Pinpoint the cell where the given text exists, returning its [x, y] midpoint coordinate. 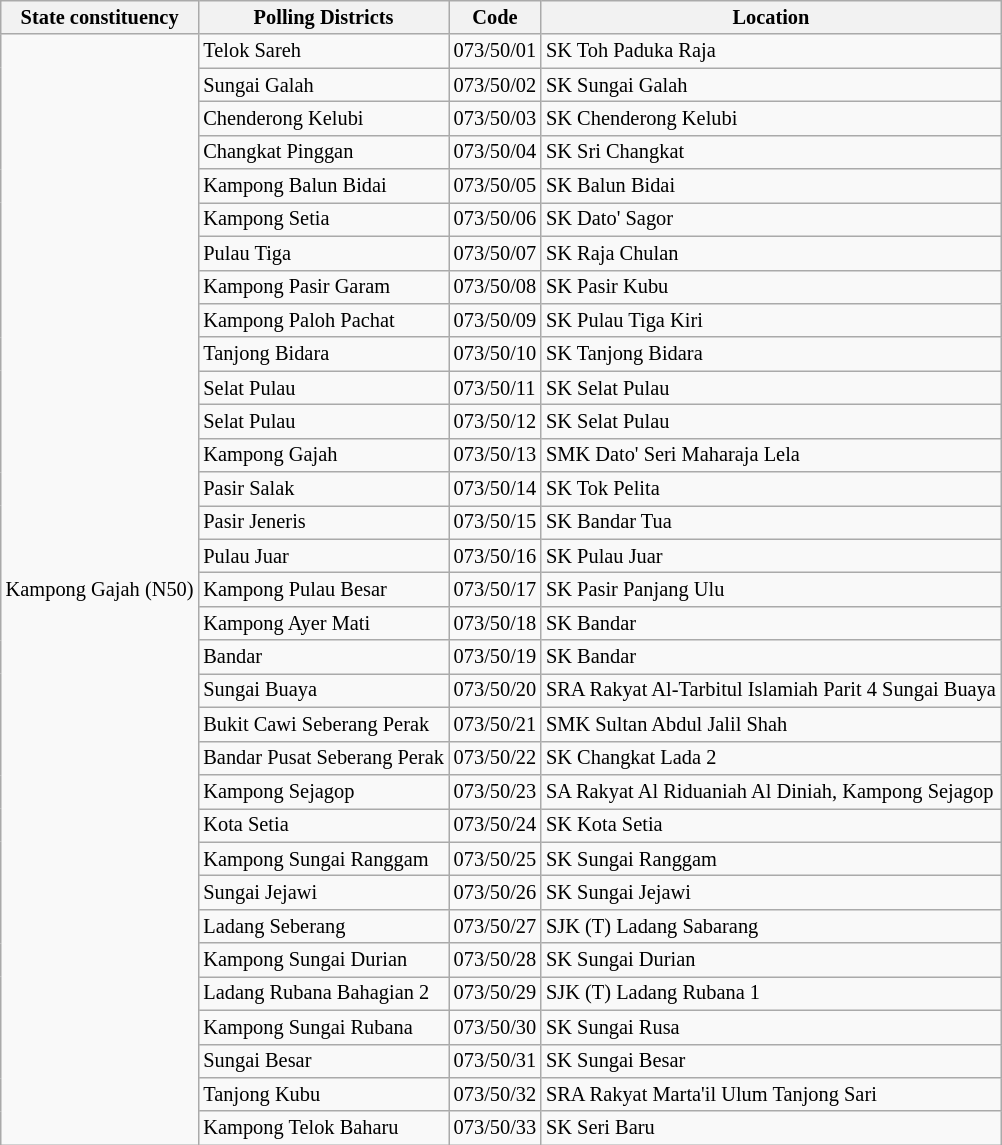
073/50/13 [495, 455]
Ladang Rubana Bahagian 2 [323, 993]
Kampong Gajah (N50) [100, 590]
073/50/16 [495, 556]
073/50/29 [495, 993]
073/50/11 [495, 388]
073/50/33 [495, 1128]
Kampong Sungai Ranggam [323, 859]
SRA Rakyat Al-Tarbitul Islamiah Parit 4 Sungai Buaya [771, 690]
073/50/01 [495, 51]
SK Tok Pelita [771, 489]
SK Sungai Galah [771, 85]
Kampong Telok Baharu [323, 1128]
073/50/07 [495, 253]
Kampong Ayer Mati [323, 623]
Telok Sareh [323, 51]
SK Balun Bidai [771, 186]
073/50/08 [495, 287]
SK Sungai Durian [771, 960]
Bukit Cawi Seberang Perak [323, 724]
073/50/30 [495, 1027]
073/50/05 [495, 186]
Chenderong Kelubi [323, 118]
Kampong Sungai Rubana [323, 1027]
073/50/06 [495, 219]
Kampong Pulau Besar [323, 589]
SMK Sultan Abdul Jalil Shah [771, 724]
073/50/20 [495, 690]
SK Pasir Kubu [771, 287]
073/50/12 [495, 421]
073/50/18 [495, 623]
Ladang Seberang [323, 926]
SRA Rakyat Marta'il Ulum Tanjong Sari [771, 1094]
073/50/09 [495, 320]
Kota Setia [323, 825]
Kampong Setia [323, 219]
073/50/21 [495, 724]
SK Pulau Juar [771, 556]
Kampong Sejagop [323, 791]
Bandar [323, 657]
SK Pasir Panjang Ulu [771, 589]
SK Kota Setia [771, 825]
073/50/03 [495, 118]
Pasir Jeneris [323, 522]
SK Pulau Tiga Kiri [771, 320]
SK Chenderong Kelubi [771, 118]
073/50/19 [495, 657]
073/50/15 [495, 522]
073/50/32 [495, 1094]
Pasir Salak [323, 489]
SA Rakyat Al Riduaniah Al Diniah, Kampong Sejagop [771, 791]
SK Sungai Ranggam [771, 859]
Pulau Juar [323, 556]
Kampong Pasir Garam [323, 287]
State constituency [100, 17]
073/50/23 [495, 791]
Tanjong Kubu [323, 1094]
Tanjong Bidara [323, 354]
073/50/10 [495, 354]
SK Sungai Rusa [771, 1027]
SK Toh Paduka Raja [771, 51]
SK Changkat Lada 2 [771, 758]
Location [771, 17]
Changkat Pinggan [323, 152]
Bandar Pusat Seberang Perak [323, 758]
SK Sungai Jejawi [771, 892]
SK Sungai Besar [771, 1061]
Kampong Paloh Pachat [323, 320]
Kampong Sungai Durian [323, 960]
073/50/14 [495, 489]
Sungai Besar [323, 1061]
073/50/27 [495, 926]
SK Seri Baru [771, 1128]
Sungai Buaya [323, 690]
Pulau Tiga [323, 253]
Code [495, 17]
073/50/25 [495, 859]
Sungai Galah [323, 85]
SK Sri Changkat [771, 152]
073/50/24 [495, 825]
Kampong Balun Bidai [323, 186]
073/50/04 [495, 152]
073/50/22 [495, 758]
073/50/28 [495, 960]
Kampong Gajah [323, 455]
SJK (T) Ladang Sabarang [771, 926]
073/50/02 [495, 85]
SK Dato' Sagor [771, 219]
073/50/26 [495, 892]
073/50/17 [495, 589]
SK Tanjong Bidara [771, 354]
073/50/31 [495, 1061]
Sungai Jejawi [323, 892]
SMK Dato' Seri Maharaja Lela [771, 455]
SK Bandar Tua [771, 522]
Polling Districts [323, 17]
SK Raja Chulan [771, 253]
SJK (T) Ladang Rubana 1 [771, 993]
